Return [X, Y] of the center of cell containing provided text 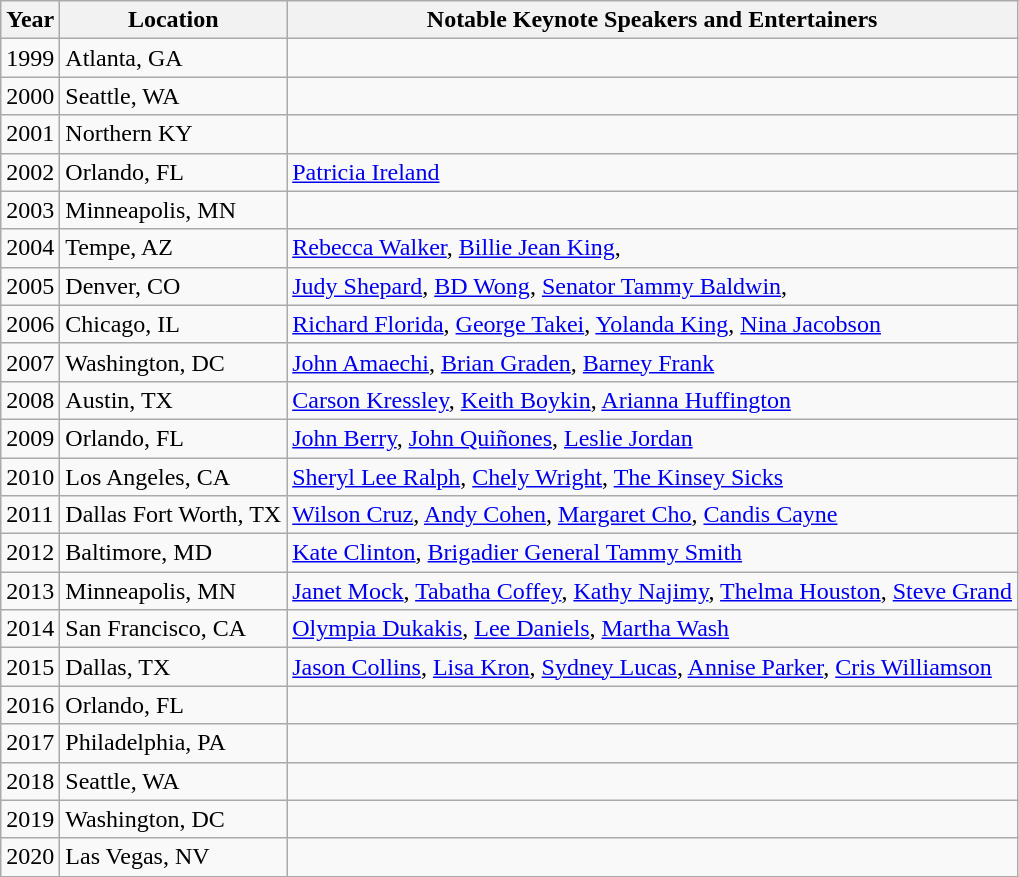
Dallas Fort Worth, TX [174, 515]
2020 [30, 857]
2014 [30, 629]
2006 [30, 324]
2009 [30, 438]
Rebecca Walker, Billie Jean King, [652, 248]
Atlanta, GA [174, 58]
2005 [30, 286]
2003 [30, 210]
Austin, TX [174, 400]
Philadelphia, PA [174, 743]
Olympia Dukakis, Lee Daniels, Martha Wash [652, 629]
Jason Collins, Lisa Kron, Sydney Lucas, Annise Parker, Cris Williamson [652, 667]
Richard Florida, George Takei, Yolanda King, Nina Jacobson [652, 324]
Dallas, TX [174, 667]
Kate Clinton, Brigadier General Tammy Smith [652, 553]
2001 [30, 134]
Judy Shepard, BD Wong, Senator Tammy Baldwin, [652, 286]
2016 [30, 705]
2000 [30, 96]
2008 [30, 400]
2015 [30, 667]
Las Vegas, NV [174, 857]
2018 [30, 781]
2007 [30, 362]
2013 [30, 591]
2004 [30, 248]
Year [30, 20]
San Francisco, CA [174, 629]
Notable Keynote Speakers and Entertainers [652, 20]
John Amaechi, Brian Graden, Barney Frank [652, 362]
2017 [30, 743]
2011 [30, 515]
Chicago, IL [174, 324]
2002 [30, 172]
Carson Kressley, Keith Boykin, Arianna Huffington [652, 400]
Tempe, AZ [174, 248]
Denver, CO [174, 286]
Wilson Cruz, Andy Cohen, Margaret Cho, Candis Cayne [652, 515]
Sheryl Lee Ralph, Chely Wright, The Kinsey Sicks [652, 477]
2019 [30, 819]
Patricia Ireland [652, 172]
2012 [30, 553]
Location [174, 20]
Janet Mock, Tabatha Coffey, Kathy Najimy, Thelma Houston, Steve Grand [652, 591]
Los Angeles, CA [174, 477]
1999 [30, 58]
John Berry, John Quiñones, Leslie Jordan [652, 438]
Baltimore, MD [174, 553]
Northern KY [174, 134]
2010 [30, 477]
